Find where the given text appears and provide that cell's center as (x, y) coordinate. 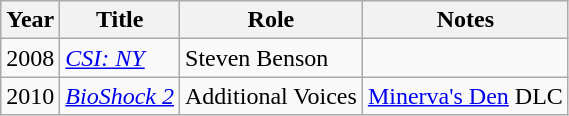
2010 (30, 96)
Minerva's Den DLC (465, 96)
Steven Benson (272, 58)
2008 (30, 58)
BioShock 2 (120, 96)
Title (120, 20)
Notes (465, 20)
CSI: NY (120, 58)
Additional Voices (272, 96)
Year (30, 20)
Role (272, 20)
